Return (x, y) of the center of cell containing provided text 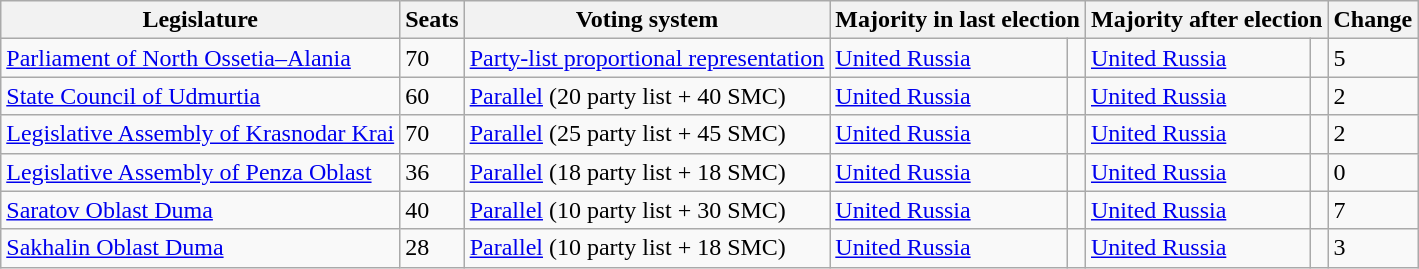
Majority after election (1206, 20)
Parallel (25 party list + 45 SMC) (647, 134)
State Council of Udmurtia (200, 96)
Voting system (647, 20)
28 (432, 248)
0 (1373, 172)
Parallel (10 party list + 18 SMC) (647, 248)
Parallel (18 party list + 18 SMC) (647, 172)
Party-list proportional representation (647, 58)
60 (432, 96)
Sakhalin Oblast Duma (200, 248)
Parliament of North Ossetia–Alania (200, 58)
7 (1373, 210)
Change (1373, 20)
Legislative Assembly of Krasnodar Krai (200, 134)
Parallel (10 party list + 30 SMC) (647, 210)
Majority in last election (958, 20)
5 (1373, 58)
Legislative Assembly of Penza Oblast (200, 172)
Seats (432, 20)
40 (432, 210)
36 (432, 172)
Saratov Oblast Duma (200, 210)
Legislature (200, 20)
Parallel (20 party list + 40 SMC) (647, 96)
3 (1373, 248)
